Capture the cell that displays the provided text and extract its [X, Y] central coordinate. 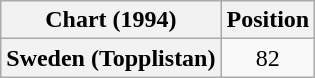
Position [268, 20]
82 [268, 58]
Sweden (Topplistan) [111, 58]
Chart (1994) [111, 20]
